Extract the (X, Y) coordinate from the center of the cell holding the provided text.  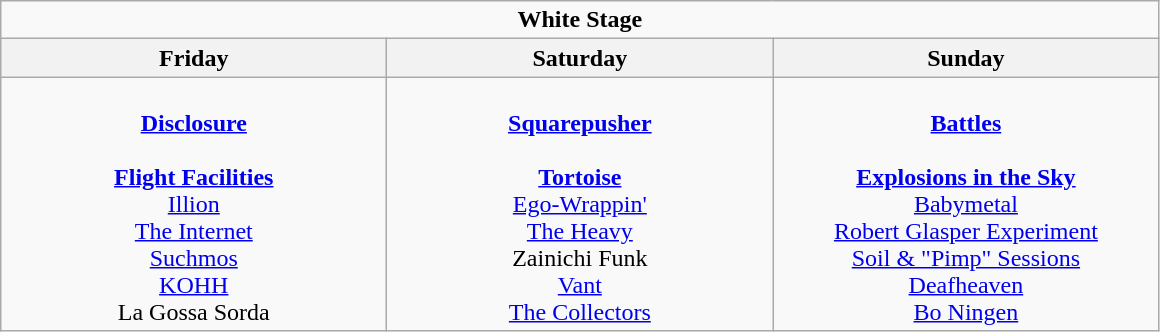
Friday (194, 58)
Saturday (580, 58)
Battles Explosions in the Sky Babymetal Robert Glasper Experiment Soil & "Pimp" Sessions Deafheaven Bo Ningen (966, 204)
White Stage (580, 20)
Sunday (966, 58)
Disclosure Flight Facilities Illion The Internet Suchmos KOHH La Gossa Sorda (194, 204)
Squarepusher Tortoise Ego-Wrappin' The Heavy Zainichi Funk Vant The Collectors (580, 204)
